Extract the (x, y) coordinate from the center of the cell holding the provided text.  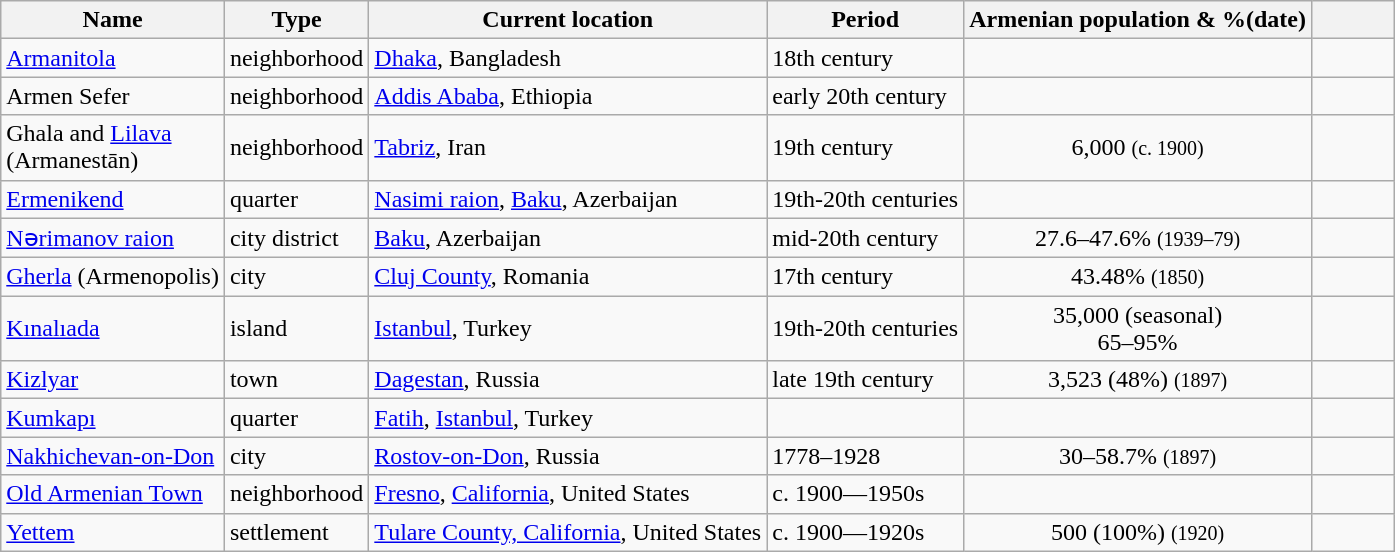
1778–1928 (866, 456)
Dhaka, Bangladesh (568, 58)
18th century (866, 58)
Yettem (113, 532)
Nasimi raion, Baku, Azerbaijan (568, 199)
3,523 (48%) (1897) (1138, 380)
27.6–47.6% (1939–79) (1138, 238)
Armen Sefer (113, 96)
late 19th century (866, 380)
Gherla (Armenopolis) (113, 277)
Addis Ababa, Ethiopia (568, 96)
Tulare County, California, United States (568, 532)
17th century (866, 277)
Armanitola (113, 58)
Old Armenian Town (113, 494)
city district (296, 238)
c. 1900—1950s (866, 494)
Armenian population & %(date) (1138, 20)
43.48% (1850) (1138, 277)
30–58.7% (1897) (1138, 456)
Ghala and Lilava(Armanestān) (113, 148)
early 20th century (866, 96)
Kınalıada (113, 328)
Kizlyar (113, 380)
Istanbul, Turkey (568, 328)
island (296, 328)
Kumkapı (113, 418)
Fresno, California, United States (568, 494)
6,000 (c. 1900) (1138, 148)
19th century (866, 148)
Fatih, Istanbul, Turkey (568, 418)
Dagestan, Russia (568, 380)
500 (100%) (1920) (1138, 532)
Nakhichevan-on-Don (113, 456)
mid-20th century (866, 238)
Nərimanov raion (113, 238)
settlement (296, 532)
Rostov-on-Don, Russia (568, 456)
Period (866, 20)
Tabriz, Iran (568, 148)
Ermenikend (113, 199)
c. 1900—1920s (866, 532)
Baku, Azerbaijan (568, 238)
Cluj County, Romania (568, 277)
Name (113, 20)
Current location (568, 20)
town (296, 380)
35,000 (seasonal)65–95% (1138, 328)
Type (296, 20)
